Return the [x, y] coordinate for the center point of the cell that contains the specified text.  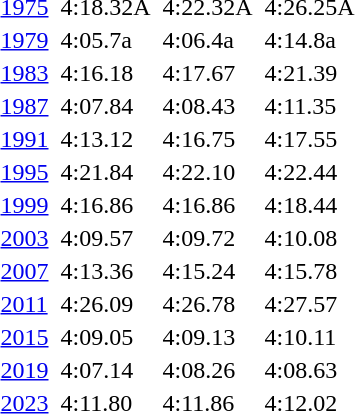
4:26.09 [106, 304]
4:09.72 [208, 238]
4:09.05 [106, 337]
4:06.4a [208, 40]
4:09.13 [208, 337]
4:16.75 [208, 139]
4:08.43 [208, 106]
4:13.12 [106, 139]
4:15.24 [208, 271]
4:22.10 [208, 172]
4:13.36 [106, 271]
4:26.78 [208, 304]
4:16.18 [106, 73]
4:17.67 [208, 73]
4:07.84 [106, 106]
4:07.14 [106, 370]
4:05.7a [106, 40]
4:08.26 [208, 370]
4:21.84 [106, 172]
4:09.57 [106, 238]
